Return (X, Y) of the center of cell containing provided text 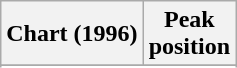
Peakposition (189, 34)
Chart (1996) (72, 34)
